Return [x, y] of the center of cell containing provided text 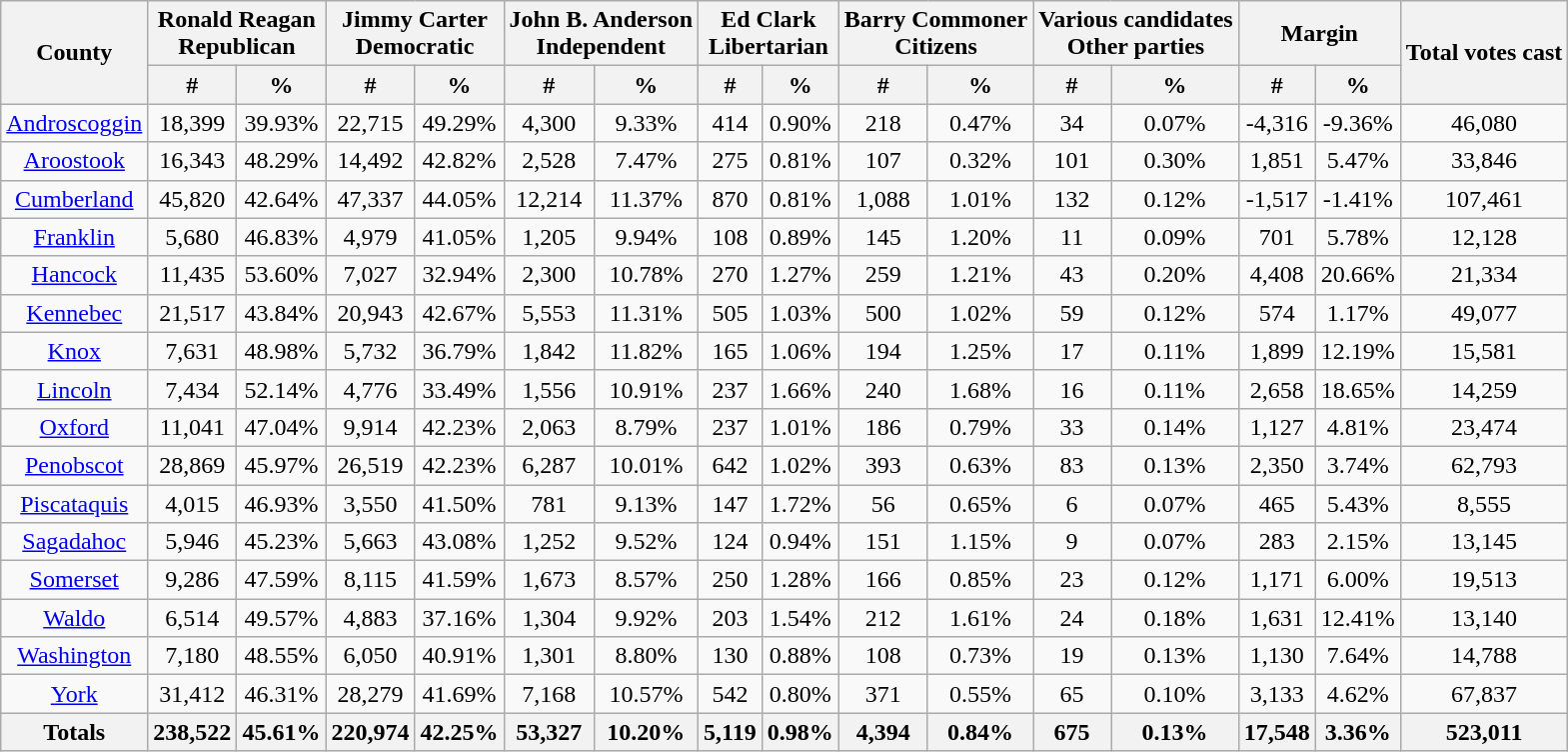
7,631 [192, 351]
1,171 [1277, 580]
2,300 [549, 275]
0.14% [1175, 427]
Ed ClarkLibertarian [770, 34]
701 [1277, 237]
Various candidatesOther parties [1136, 34]
7,027 [370, 275]
3,133 [1277, 694]
13,140 [1484, 618]
1.68% [979, 389]
6,050 [370, 656]
0.89% [799, 237]
9.94% [646, 237]
0.10% [1175, 694]
-1,517 [1277, 199]
1,851 [1277, 161]
53.60% [282, 275]
-1.41% [1357, 199]
11,041 [192, 427]
283 [1277, 542]
1,301 [549, 656]
5,946 [192, 542]
46.93% [282, 503]
23,474 [1484, 427]
0.09% [1175, 237]
0.88% [799, 656]
9.52% [646, 542]
33,846 [1484, 161]
12.19% [1357, 351]
250 [731, 580]
10.91% [646, 389]
45.97% [282, 465]
6 [1072, 503]
43.08% [460, 542]
21,334 [1484, 275]
49,077 [1484, 313]
Piscataquis [74, 503]
414 [731, 123]
500 [883, 313]
4,979 [370, 237]
0.63% [979, 465]
Margin [1319, 34]
523,011 [1484, 732]
5,732 [370, 351]
45,820 [192, 199]
8.57% [646, 580]
1,673 [549, 580]
Total votes cast [1484, 52]
5,119 [731, 732]
Sagadahoc [74, 542]
46.31% [282, 694]
22,715 [370, 123]
40.91% [460, 656]
781 [549, 503]
1,088 [883, 199]
0.73% [979, 656]
45.23% [282, 542]
270 [731, 275]
4.62% [1357, 694]
43 [1072, 275]
1,304 [549, 618]
1,842 [549, 351]
Oxford [74, 427]
574 [1277, 313]
165 [731, 351]
Totals [74, 732]
11 [1072, 237]
20,943 [370, 313]
Jimmy CarterDemocratic [415, 34]
41.69% [460, 694]
7.47% [646, 161]
28,869 [192, 465]
33.49% [460, 389]
2,350 [1277, 465]
48.29% [282, 161]
10.57% [646, 694]
275 [731, 161]
12,214 [549, 199]
1,556 [549, 389]
48.98% [282, 351]
1.25% [979, 351]
County [74, 52]
7,168 [549, 694]
5,680 [192, 237]
43.84% [282, 313]
870 [731, 199]
19,513 [1484, 580]
28,279 [370, 694]
1.21% [979, 275]
0.30% [1175, 161]
1,899 [1277, 351]
32.94% [460, 275]
4,776 [370, 389]
York [74, 694]
6,287 [549, 465]
371 [883, 694]
4,883 [370, 618]
132 [1072, 199]
31,412 [192, 694]
39.93% [282, 123]
212 [883, 618]
9.13% [646, 503]
218 [883, 123]
Lincoln [74, 389]
8.80% [646, 656]
47,337 [370, 199]
0.80% [799, 694]
33 [1072, 427]
1.17% [1357, 313]
9.92% [646, 618]
642 [731, 465]
465 [1277, 503]
6.00% [1357, 580]
14,788 [1484, 656]
1,130 [1277, 656]
2,063 [549, 427]
4.81% [1357, 427]
2.15% [1357, 542]
1,127 [1277, 427]
11.31% [646, 313]
0.98% [799, 732]
194 [883, 351]
44.05% [460, 199]
145 [883, 237]
20.66% [1357, 275]
107,461 [1484, 199]
John B. AndersonIndependent [601, 34]
42.67% [460, 313]
1.20% [979, 237]
15,581 [1484, 351]
147 [731, 503]
Hancock [74, 275]
11.82% [646, 351]
9,914 [370, 427]
Penobscot [74, 465]
9,286 [192, 580]
0.55% [979, 694]
59 [1072, 313]
2,528 [549, 161]
13,145 [1484, 542]
17,548 [1277, 732]
5.47% [1357, 161]
Waldo [74, 618]
186 [883, 427]
1,205 [549, 237]
12.41% [1357, 618]
166 [883, 580]
16,343 [192, 161]
41.05% [460, 237]
45.61% [282, 732]
130 [731, 656]
151 [883, 542]
7,180 [192, 656]
48.55% [282, 656]
203 [731, 618]
5.78% [1357, 237]
36.79% [460, 351]
Androscoggin [74, 123]
0.65% [979, 503]
7.64% [1357, 656]
124 [731, 542]
46,080 [1484, 123]
1,631 [1277, 618]
1.15% [979, 542]
8,115 [370, 580]
675 [1072, 732]
238,522 [192, 732]
-9.36% [1357, 123]
9 [1072, 542]
0.85% [979, 580]
1.28% [799, 580]
0.90% [799, 123]
18,399 [192, 123]
14,259 [1484, 389]
5,553 [549, 313]
7,434 [192, 389]
62,793 [1484, 465]
8.79% [646, 427]
42.25% [460, 732]
4,300 [549, 123]
41.50% [460, 503]
6,514 [192, 618]
Kennebec [74, 313]
542 [731, 694]
10.20% [646, 732]
505 [731, 313]
34 [1072, 123]
1.61% [979, 618]
42.82% [460, 161]
16 [1072, 389]
49.29% [460, 123]
4,394 [883, 732]
53,327 [549, 732]
23 [1072, 580]
52.14% [282, 389]
-4,316 [1277, 123]
5,663 [370, 542]
4,408 [1277, 275]
1,252 [549, 542]
Ronald ReaganRepublican [237, 34]
Cumberland [74, 199]
83 [1072, 465]
0.18% [1175, 618]
47.04% [282, 427]
101 [1072, 161]
56 [883, 503]
12,128 [1484, 237]
107 [883, 161]
19 [1072, 656]
3.74% [1357, 465]
3.36% [1357, 732]
47.59% [282, 580]
0.47% [979, 123]
5.43% [1357, 503]
17 [1072, 351]
Somerset [74, 580]
1.06% [799, 351]
14,492 [370, 161]
26,519 [370, 465]
240 [883, 389]
37.16% [460, 618]
0.20% [1175, 275]
1.03% [799, 313]
65 [1072, 694]
1.66% [799, 389]
Barry CommonerCitizens [935, 34]
11,435 [192, 275]
1.72% [799, 503]
2,658 [1277, 389]
10.78% [646, 275]
220,974 [370, 732]
0.94% [799, 542]
67,837 [1484, 694]
Washington [74, 656]
3,550 [370, 503]
259 [883, 275]
Franklin [74, 237]
24 [1072, 618]
1.54% [799, 618]
0.79% [979, 427]
Knox [74, 351]
42.64% [282, 199]
11.37% [646, 199]
Aroostook [74, 161]
46.83% [282, 237]
8,555 [1484, 503]
10.01% [646, 465]
4,015 [192, 503]
18.65% [1357, 389]
49.57% [282, 618]
0.84% [979, 732]
21,517 [192, 313]
41.59% [460, 580]
0.32% [979, 161]
1.27% [799, 275]
9.33% [646, 123]
393 [883, 465]
